Find where the given text appears and provide that cell's center as [x, y] coordinate. 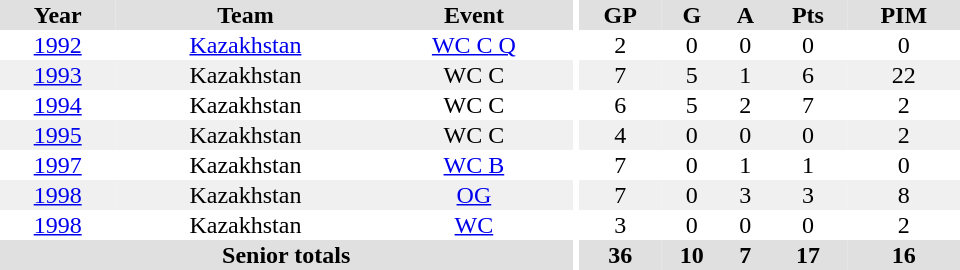
1995 [58, 135]
OG [474, 195]
WC B [474, 165]
1992 [58, 45]
GP [620, 15]
10 [692, 255]
G [692, 15]
8 [904, 195]
Pts [808, 15]
Senior totals [286, 255]
WC [474, 225]
1993 [58, 75]
Year [58, 15]
22 [904, 75]
PIM [904, 15]
17 [808, 255]
1997 [58, 165]
16 [904, 255]
1994 [58, 105]
WC C Q [474, 45]
36 [620, 255]
Event [474, 15]
A [745, 15]
4 [620, 135]
Team [245, 15]
